Find where the given text appears and provide that cell's center as [x, y] coordinate. 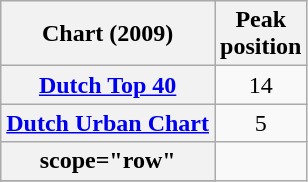
Dutch Urban Chart [108, 123]
5 [260, 123]
Dutch Top 40 [108, 85]
scope="row" [108, 161]
14 [260, 85]
Chart (2009) [108, 34]
Peakposition [260, 34]
